Find where the given text appears and provide that cell's center as (x, y) coordinate. 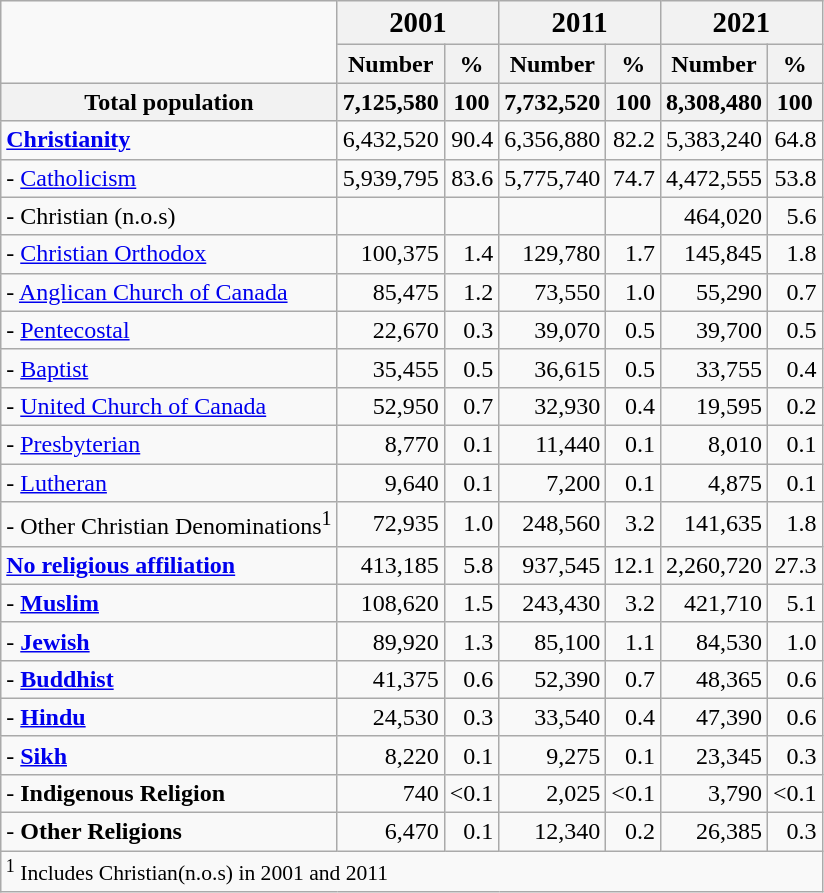
53.8 (796, 178)
- Catholicism (169, 178)
90.4 (472, 140)
2021 (741, 23)
48,365 (714, 679)
- Other Religions (169, 832)
2,025 (552, 793)
1 Includes Christian(n.o.s) in 2001 and 2011 (412, 872)
- Hindu (169, 717)
52,950 (390, 406)
- Baptist (169, 368)
73,550 (552, 292)
- Christian (n.o.s) (169, 216)
1.5 (472, 603)
108,620 (390, 603)
84,530 (714, 641)
9,275 (552, 755)
1.2 (472, 292)
- Other Christian Denominations1 (169, 524)
937,545 (552, 565)
27.3 (796, 565)
- Jewish (169, 641)
7,732,520 (552, 102)
5,939,795 (390, 178)
145,845 (714, 254)
413,185 (390, 565)
89,920 (390, 641)
7,125,580 (390, 102)
74.7 (634, 178)
3,790 (714, 793)
39,700 (714, 330)
- Buddhist (169, 679)
26,385 (714, 832)
72,935 (390, 524)
141,635 (714, 524)
6,356,880 (552, 140)
248,560 (552, 524)
- Lutheran (169, 483)
39,070 (552, 330)
129,780 (552, 254)
7,200 (552, 483)
32,930 (552, 406)
464,020 (714, 216)
100,375 (390, 254)
41,375 (390, 679)
8,308,480 (714, 102)
52,390 (552, 679)
8,220 (390, 755)
- Indigenous Religion (169, 793)
243,430 (552, 603)
47,390 (714, 717)
- United Church of Canada (169, 406)
2011 (580, 23)
4,875 (714, 483)
421,710 (714, 603)
740 (390, 793)
- Sikh (169, 755)
- Presbyterian (169, 444)
85,100 (552, 641)
2,260,720 (714, 565)
1.3 (472, 641)
8,010 (714, 444)
24,530 (390, 717)
Christianity (169, 140)
82.2 (634, 140)
22,670 (390, 330)
- Muslim (169, 603)
6,432,520 (390, 140)
12.1 (634, 565)
5.1 (796, 603)
Total population (169, 102)
64.8 (796, 140)
12,340 (552, 832)
1.1 (634, 641)
19,595 (714, 406)
- Pentecostal (169, 330)
8,770 (390, 444)
35,455 (390, 368)
11,440 (552, 444)
5,383,240 (714, 140)
83.6 (472, 178)
1.7 (634, 254)
85,475 (390, 292)
6,470 (390, 832)
4,472,555 (714, 178)
33,755 (714, 368)
33,540 (552, 717)
- Christian Orthodox (169, 254)
5,775,740 (552, 178)
- Anglican Church of Canada (169, 292)
5.8 (472, 565)
9,640 (390, 483)
23,345 (714, 755)
No religious affiliation (169, 565)
1.4 (472, 254)
2001 (418, 23)
36,615 (552, 368)
55,290 (714, 292)
5.6 (796, 216)
